Pinpoint the cell where the given text exists, returning its [X, Y] midpoint coordinate. 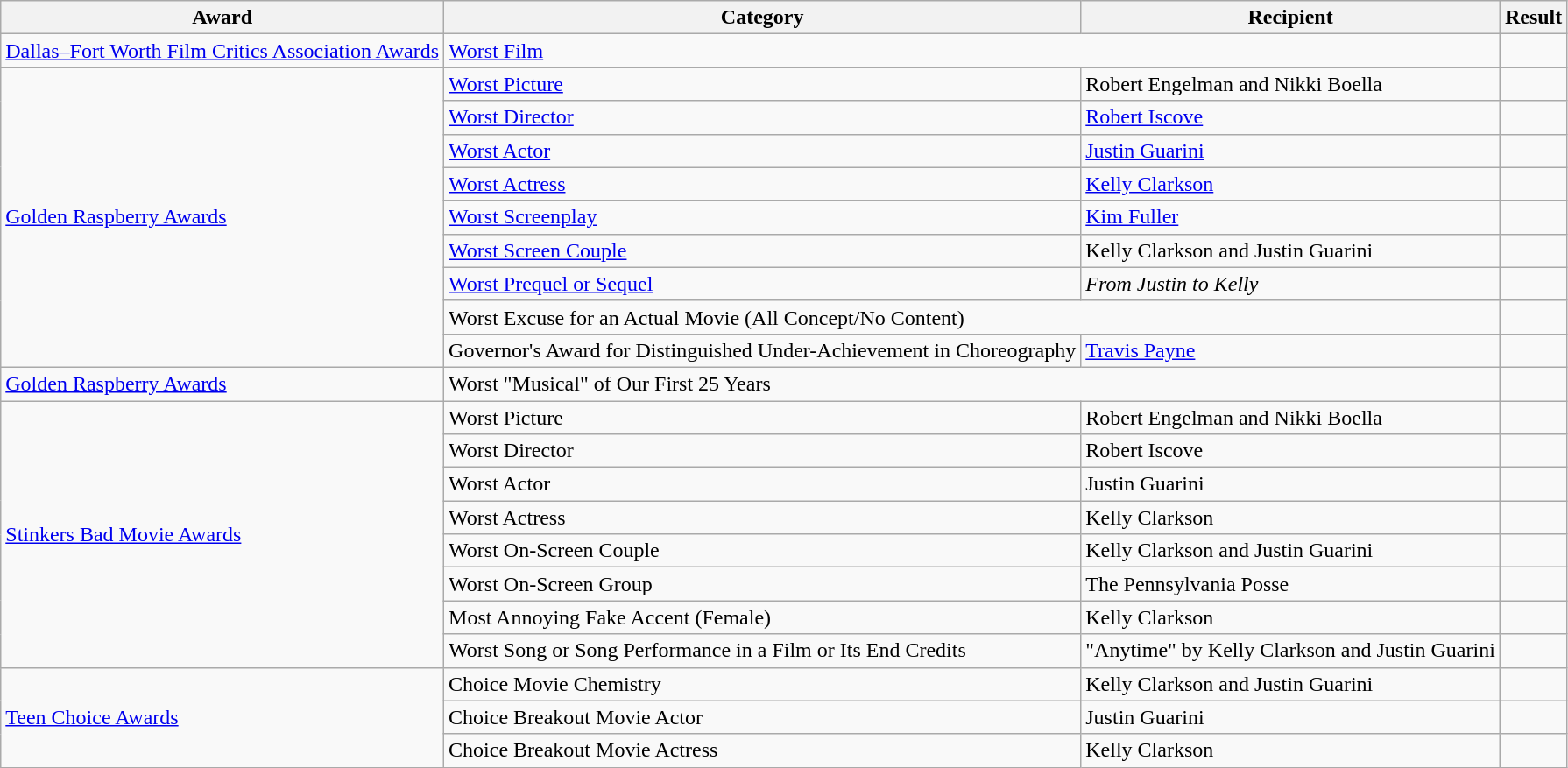
Award [222, 18]
Teen Choice Awards [222, 717]
Travis Payne [1291, 350]
Worst Prequel or Sequel [762, 284]
Worst On-Screen Couple [762, 551]
The Pennsylvania Posse [1291, 584]
Governor's Award for Distinguished Under-Achievement in Choreography [762, 350]
Worst Screen Couple [762, 250]
Choice Breakout Movie Actress [762, 750]
Stinkers Bad Movie Awards [222, 534]
"Anytime" by Kelly Clarkson and Justin Guarini [1291, 651]
Recipient [1291, 18]
Worst Excuse for an Actual Movie (All Concept/No Content) [972, 317]
Kim Fuller [1291, 217]
Choice Movie Chemistry [762, 684]
Worst Song or Song Performance in a Film or Its End Credits [762, 651]
Most Annoying Fake Accent (Female) [762, 617]
Dallas–Fort Worth Film Critics Association Awards [222, 51]
Worst On-Screen Group [762, 584]
Choice Breakout Movie Actor [762, 717]
Worst Screenplay [762, 217]
Worst "Musical" of Our First 25 Years [972, 384]
Category [762, 18]
From Justin to Kelly [1291, 284]
Result [1533, 18]
Worst Film [972, 51]
